Provide the (X, Y) coordinate of the cell's center where the given text is located.  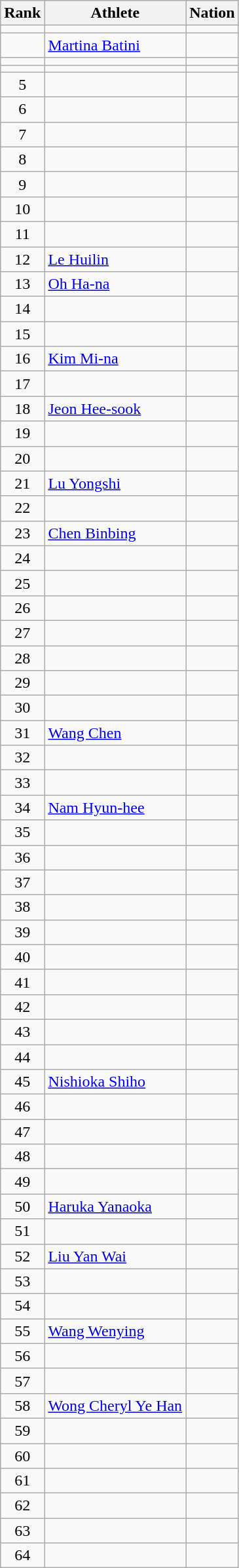
42 (22, 1007)
40 (22, 957)
63 (22, 1531)
59 (22, 1430)
53 (22, 1281)
52 (22, 1256)
14 (22, 309)
11 (22, 234)
61 (22, 1481)
37 (22, 882)
31 (22, 733)
Wang Wenying (115, 1331)
34 (22, 808)
Liu Yan Wai (115, 1256)
58 (22, 1406)
19 (22, 434)
50 (22, 1206)
10 (22, 209)
18 (22, 409)
Chen Binbing (115, 533)
64 (22, 1556)
54 (22, 1306)
5 (22, 84)
12 (22, 259)
39 (22, 932)
43 (22, 1032)
26 (22, 608)
21 (22, 483)
56 (22, 1356)
57 (22, 1381)
Oh Ha-na (115, 284)
46 (22, 1107)
51 (22, 1231)
Nishioka Shiho (115, 1082)
41 (22, 982)
7 (22, 134)
Athlete (115, 13)
Haruka Yanaoka (115, 1206)
48 (22, 1157)
16 (22, 359)
Kim Mi-na (115, 359)
Wong Cheryl Ye Han (115, 1406)
38 (22, 907)
36 (22, 857)
Jeon Hee-sook (115, 409)
44 (22, 1056)
Martina Batini (115, 45)
22 (22, 508)
24 (22, 558)
Nam Hyun-hee (115, 808)
30 (22, 708)
17 (22, 384)
29 (22, 683)
13 (22, 284)
27 (22, 633)
Wang Chen (115, 733)
55 (22, 1331)
45 (22, 1082)
47 (22, 1132)
32 (22, 758)
6 (22, 109)
23 (22, 533)
Nation (212, 13)
Rank (22, 13)
25 (22, 583)
8 (22, 159)
62 (22, 1506)
Lu Yongshi (115, 483)
Le Huilin (115, 259)
49 (22, 1182)
20 (22, 458)
33 (22, 783)
60 (22, 1456)
35 (22, 832)
15 (22, 334)
28 (22, 658)
9 (22, 184)
